Find where the given text appears and provide that cell's center as [x, y] coordinate. 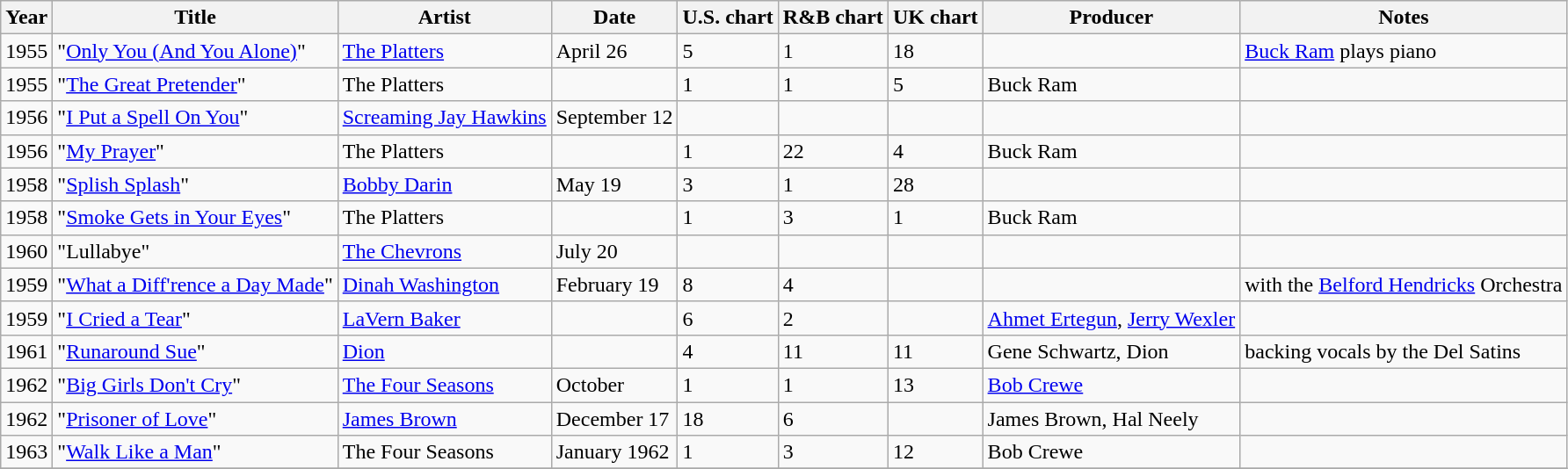
"Splish Splash" [195, 184]
October [614, 385]
"Prisoner of Love" [195, 419]
September 12 [614, 118]
December 17 [614, 419]
Dion [445, 351]
8 [728, 285]
"I Put a Spell On You" [195, 118]
Year [26, 18]
Title [195, 18]
LaVern Baker [445, 318]
April 26 [614, 51]
February 19 [614, 285]
"Only You (And You Alone)" [195, 51]
James Brown [445, 419]
The Chevrons [445, 251]
backing vocals by the Del Satins [1404, 351]
"Smoke Gets in Your Eyes" [195, 218]
July 20 [614, 251]
"Lullabye" [195, 251]
"What a Diff'rence a Day Made" [195, 285]
May 19 [614, 184]
Ahmet Ertegun, Jerry Wexler [1111, 318]
"Runaround Sue" [195, 351]
Artist [445, 18]
January 1962 [614, 452]
U.S. chart [728, 18]
Date [614, 18]
"My Prayer" [195, 151]
22 [833, 151]
2 [833, 318]
13 [935, 385]
Dinah Washington [445, 285]
1961 [26, 351]
UK chart [935, 18]
"Big Girls Don't Cry" [195, 385]
1963 [26, 452]
Producer [1111, 18]
Notes [1404, 18]
Bobby Darin [445, 184]
"Walk Like a Man" [195, 452]
James Brown, Hal Neely [1111, 419]
Gene Schwartz, Dion [1111, 351]
"The Great Pretender" [195, 84]
Buck Ram plays piano [1404, 51]
Screaming Jay Hawkins [445, 118]
28 [935, 184]
with the Belford Hendricks Orchestra [1404, 285]
"I Cried a Tear" [195, 318]
12 [935, 452]
1960 [26, 251]
R&B chart [833, 18]
